Return [X, Y] of the center of cell containing provided text 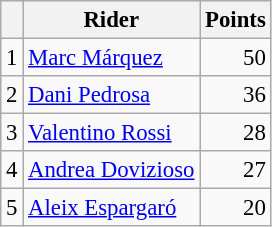
Rider [112, 20]
27 [236, 170]
4 [12, 170]
1 [12, 58]
Andrea Dovizioso [112, 170]
28 [236, 133]
Dani Pedrosa [112, 95]
Aleix Espargaró [112, 208]
5 [12, 208]
36 [236, 95]
50 [236, 58]
Points [236, 20]
Valentino Rossi [112, 133]
2 [12, 95]
3 [12, 133]
20 [236, 208]
Marc Márquez [112, 58]
